Identify which cell holds the provided text, then report its [x, y] central coordinate. 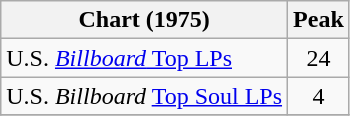
4 [319, 96]
Chart (1975) [144, 20]
Peak [319, 20]
24 [319, 58]
U.S. Billboard Top Soul LPs [144, 96]
U.S. Billboard Top LPs [144, 58]
